Search for the cell housing the specified text and yield its [X, Y] center coordinate. 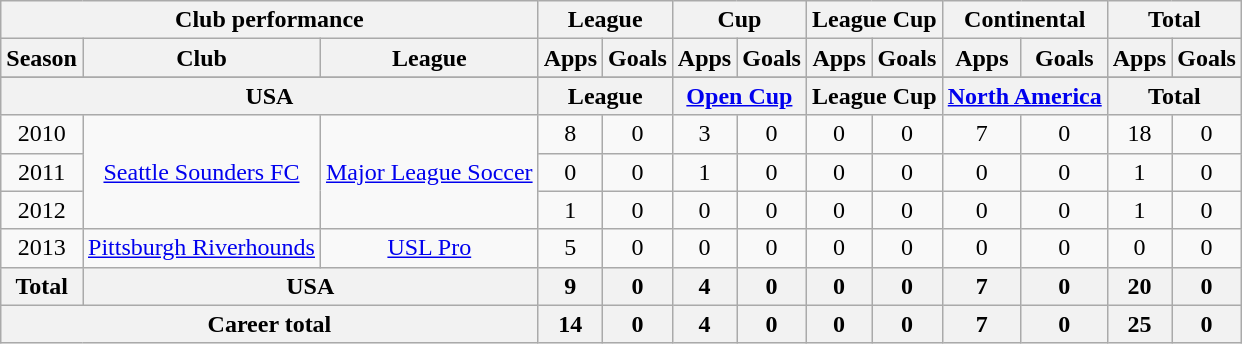
2011 [42, 172]
USL Pro [429, 248]
20 [1139, 286]
Career total [270, 324]
Open Cup [739, 96]
2010 [42, 134]
18 [1139, 134]
North America [1024, 96]
Club [201, 58]
2013 [42, 248]
Continental [1024, 20]
2012 [42, 210]
Pittsburgh Riverhounds [201, 248]
Seattle Sounders FC [201, 172]
Major League Soccer [429, 172]
14 [570, 324]
9 [570, 286]
Club performance [270, 20]
8 [570, 134]
Season [42, 58]
5 [570, 248]
25 [1139, 324]
3 [704, 134]
Cup [739, 20]
